Extract the (x, y) coordinate from the center of the cell holding the provided text.  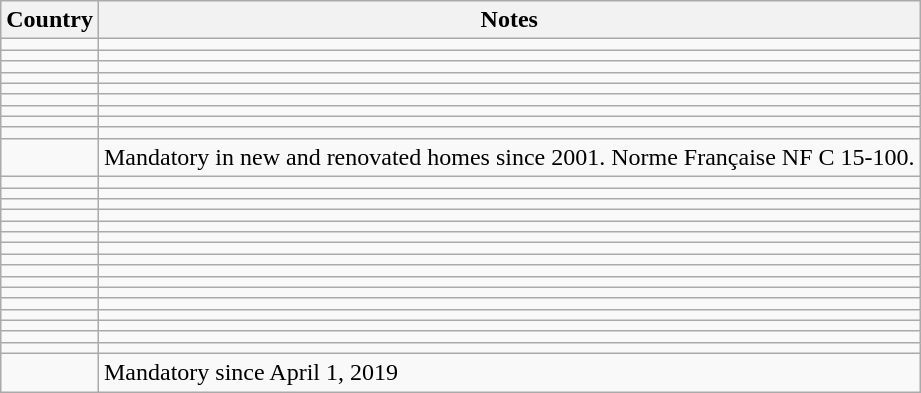
Country (50, 20)
Mandatory in new and renovated homes since 2001. Norme Française NF C 15-100. (509, 157)
Notes (509, 20)
Mandatory since April 1, 2019 (509, 372)
